Determine the (x, y) coordinate at the center of the cell enclosing the given text.  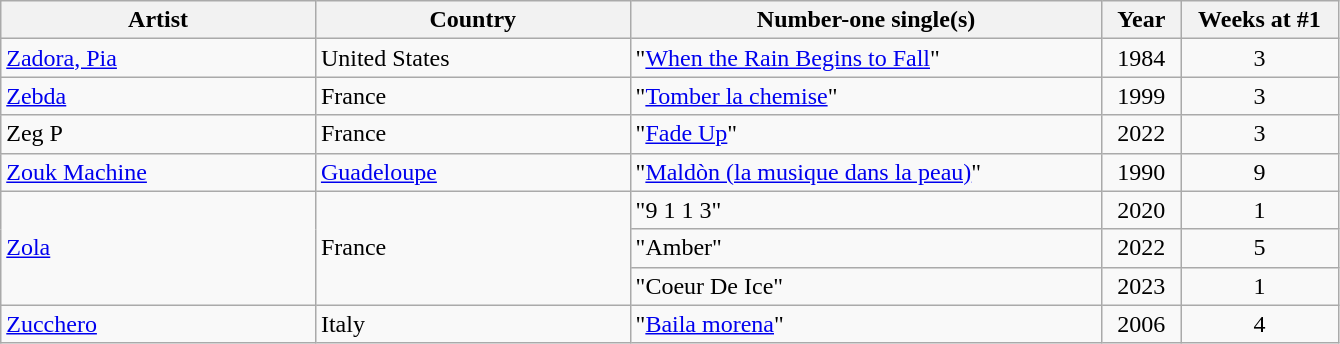
1990 (1142, 172)
Artist (158, 20)
Weeks at #1 (1260, 20)
Italy (472, 324)
9 (1260, 172)
"9 1 1 3" (866, 210)
Year (1142, 20)
Zadora, Pia (158, 58)
Zouk Machine (158, 172)
"Tomber la chemise" (866, 96)
Zola (158, 248)
Zebda (158, 96)
"Amber" (866, 248)
1984 (1142, 58)
"Coeur De Ice" (866, 286)
Zeg P (158, 134)
2006 (1142, 324)
United States (472, 58)
2023 (1142, 286)
2020 (1142, 210)
"Maldòn (la musique dans la peau)" (866, 172)
"When the Rain Begins to Fall" (866, 58)
4 (1260, 324)
Guadeloupe (472, 172)
5 (1260, 248)
Zucchero (158, 324)
Country (472, 20)
"Fade Up" (866, 134)
Number-one single(s) (866, 20)
"Baila morena" (866, 324)
1999 (1142, 96)
